Detect which cell encompasses the target text, then output its [X, Y] center coordinate. 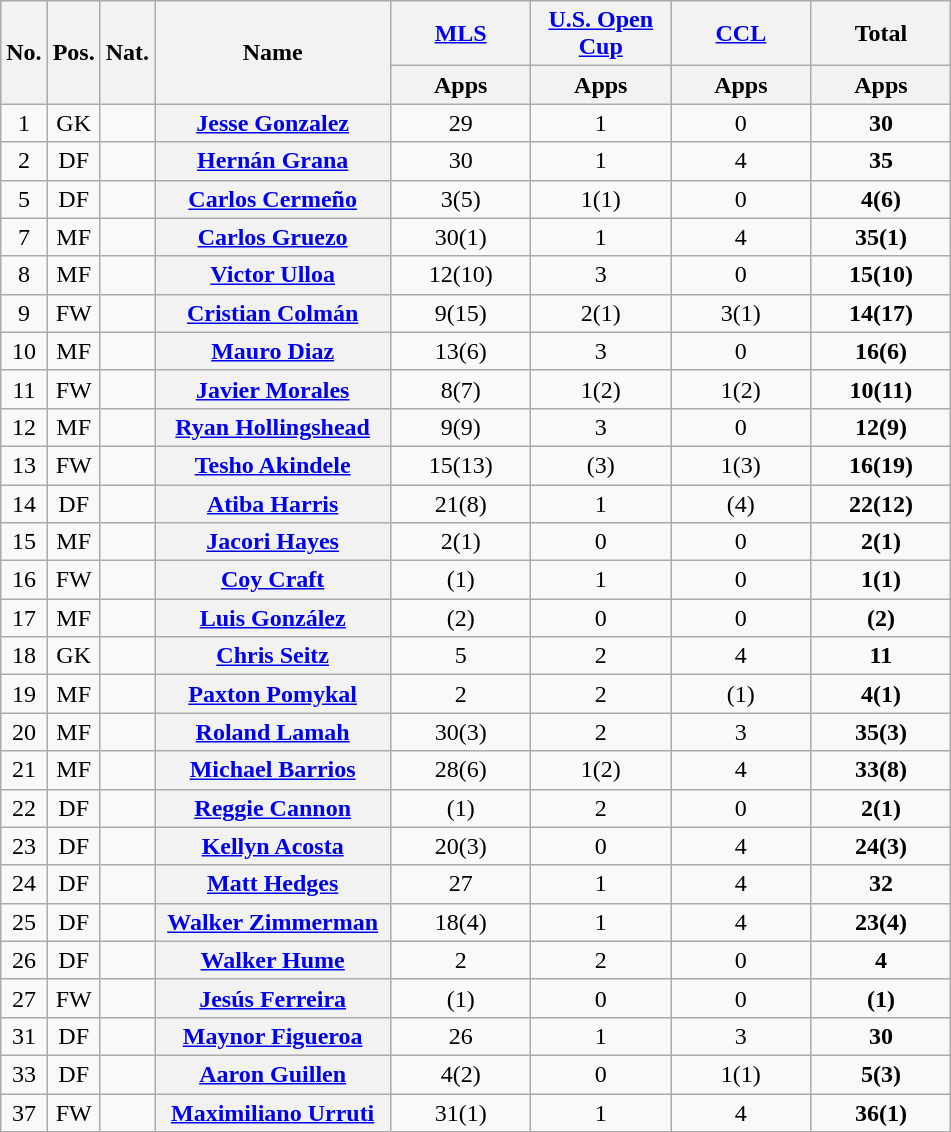
4(2) [461, 1074]
Jesús Ferreira [273, 998]
16(6) [881, 351]
10(11) [881, 389]
Walker Hume [273, 960]
13(6) [461, 351]
Javier Morales [273, 389]
17 [24, 618]
33 [24, 1074]
Atiba Harris [273, 503]
18(4) [461, 922]
Reggie Cannon [273, 808]
MLS [461, 34]
19 [24, 694]
Jesse Gonzalez [273, 123]
12 [24, 427]
15 [24, 542]
8 [24, 275]
Chris Seitz [273, 656]
28(6) [461, 770]
Roland Lamah [273, 732]
Matt Hedges [273, 884]
23 [24, 846]
21 [24, 770]
Michael Barrios [273, 770]
Kellyn Acosta [273, 846]
9(15) [461, 313]
15(10) [881, 275]
Victor Ulloa [273, 275]
7 [24, 237]
21(8) [461, 503]
14(17) [881, 313]
Jacori Hayes [273, 542]
Ryan Hollingshead [273, 427]
3(5) [461, 199]
(3) [601, 465]
No. [24, 52]
8(7) [461, 389]
29 [461, 123]
16 [24, 580]
20 [24, 732]
31 [24, 1036]
Pos. [74, 52]
1(3) [741, 465]
16(19) [881, 465]
Carlos Gruezo [273, 237]
35(1) [881, 237]
Nat. [127, 52]
24 [24, 884]
Luis González [273, 618]
Name [273, 52]
33(8) [881, 770]
10 [24, 351]
36(1) [881, 1113]
22(12) [881, 503]
18 [24, 656]
Tesho Akindele [273, 465]
22 [24, 808]
U.S. Open Cup [601, 34]
12(9) [881, 427]
9 [24, 313]
12(10) [461, 275]
24(3) [881, 846]
5(3) [881, 1074]
Hernán Grana [273, 161]
Coy Craft [273, 580]
Cristian Colmán [273, 313]
25 [24, 922]
Carlos Cermeño [273, 199]
15(13) [461, 465]
14 [24, 503]
4(1) [881, 694]
Mauro Diaz [273, 351]
32 [881, 884]
35 [881, 161]
20(3) [461, 846]
3(1) [741, 313]
CCL [741, 34]
13 [24, 465]
23(4) [881, 922]
37 [24, 1113]
9(9) [461, 427]
30(1) [461, 237]
Walker Zimmerman [273, 922]
(4) [741, 503]
35(3) [881, 732]
Maximiliano Urruti [273, 1113]
4(6) [881, 199]
Paxton Pomykal [273, 694]
Maynor Figueroa [273, 1036]
Aaron Guillen [273, 1074]
31(1) [461, 1113]
30(3) [461, 732]
Total [881, 34]
